Provide the (x, y) coordinate of the cell's center where the given text is located.  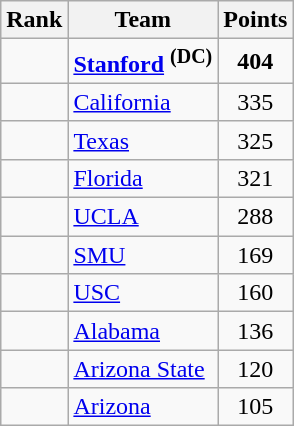
160 (256, 293)
Texas (143, 140)
169 (256, 255)
Team (143, 20)
California (143, 102)
404 (256, 62)
136 (256, 331)
Alabama (143, 331)
288 (256, 217)
321 (256, 178)
UCLA (143, 217)
USC (143, 293)
Stanford (DC) (143, 62)
SMU (143, 255)
Rank (34, 20)
Florida (143, 178)
Arizona (143, 407)
Points (256, 20)
Arizona State (143, 369)
105 (256, 407)
335 (256, 102)
120 (256, 369)
325 (256, 140)
